Scan for the cell matching the given text and deliver its (X, Y) coordinate at center. 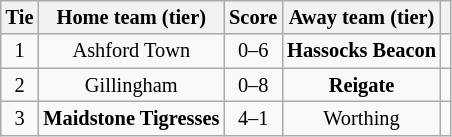
Hassocks Beacon (362, 51)
Ashford Town (131, 51)
0–8 (253, 85)
2 (20, 85)
3 (20, 118)
Tie (20, 17)
Score (253, 17)
Home team (tier) (131, 17)
Gillingham (131, 85)
Maidstone Tigresses (131, 118)
0–6 (253, 51)
4–1 (253, 118)
Away team (tier) (362, 17)
Worthing (362, 118)
Reigate (362, 85)
1 (20, 51)
